Provide the [X, Y] coordinate of the cell's center where the given text is located.  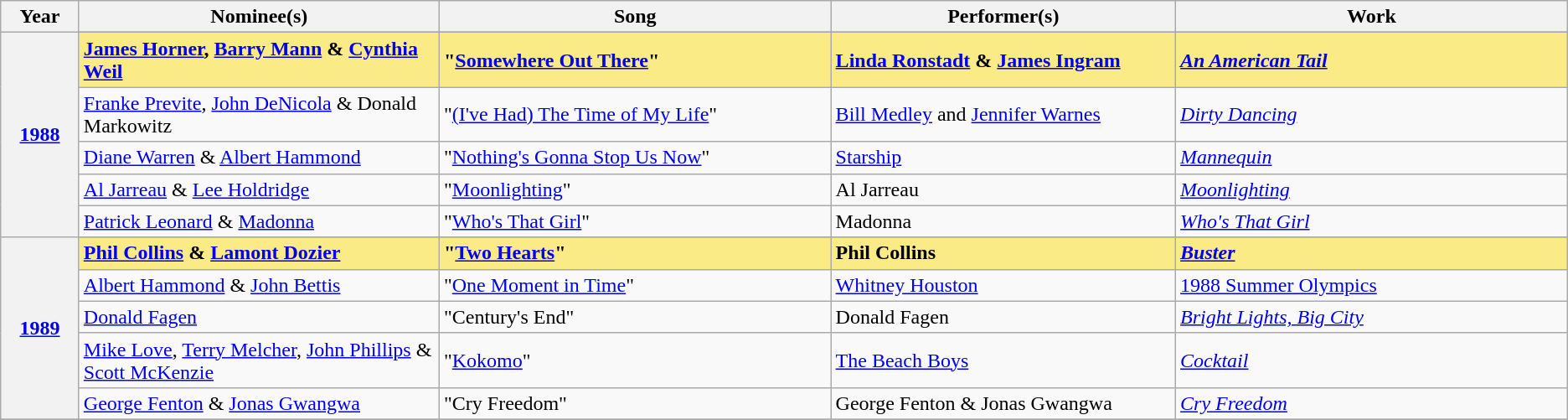
Starship [1003, 158]
Mannequin [1372, 158]
Nominee(s) [259, 17]
"Nothing's Gonna Stop Us Now" [635, 158]
"Somewhere Out There" [635, 60]
1989 [40, 329]
Work [1372, 17]
Bill Medley and Jennifer Warnes [1003, 114]
Mike Love, Terry Melcher, John Phillips & Scott McKenzie [259, 360]
"(I've Had) The Time of My Life" [635, 114]
Madonna [1003, 221]
Cry Freedom [1372, 403]
Phil Collins & Lamont Dozier [259, 253]
Moonlighting [1372, 189]
Cocktail [1372, 360]
Performer(s) [1003, 17]
"Moonlighting" [635, 189]
"Kokomo" [635, 360]
Patrick Leonard & Madonna [259, 221]
Bright Lights, Big City [1372, 317]
Year [40, 17]
Song [635, 17]
Linda Ronstadt & James Ingram [1003, 60]
Albert Hammond & John Bettis [259, 285]
"Who's That Girl" [635, 221]
Al Jarreau [1003, 189]
1988 [40, 135]
Buster [1372, 253]
The Beach Boys [1003, 360]
"Cry Freedom" [635, 403]
"One Moment in Time" [635, 285]
1988 Summer Olympics [1372, 285]
"Two Hearts" [635, 253]
Dirty Dancing [1372, 114]
Diane Warren & Albert Hammond [259, 158]
Whitney Houston [1003, 285]
Who's That Girl [1372, 221]
Franke Previte, John DeNicola & Donald Markowitz [259, 114]
"Century's End" [635, 317]
James Horner, Barry Mann & Cynthia Weil [259, 60]
An American Tail [1372, 60]
Al Jarreau & Lee Holdridge [259, 189]
Phil Collins [1003, 253]
